Return [X, Y] of the center of cell containing provided text 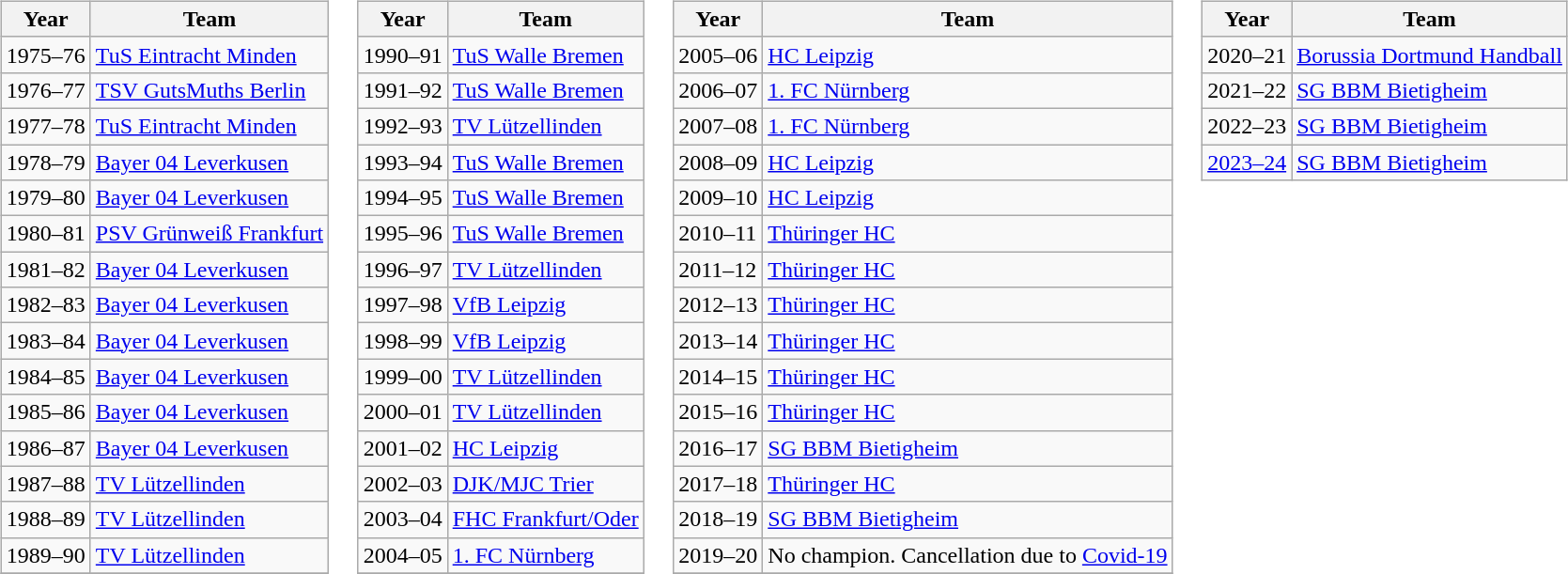
1987–88 [45, 484]
2009–10 [718, 198]
2015–16 [718, 412]
2004–05 [402, 555]
1999–00 [402, 377]
1992–93 [402, 126]
2005–06 [718, 54]
1986–87 [45, 448]
FHC Frankfurt/Oder [545, 520]
DJK/MJC Trier [545, 484]
1980–81 [45, 234]
1975–76 [45, 54]
1989–90 [45, 555]
2001–02 [402, 448]
1990–91 [402, 54]
1994–95 [402, 198]
2013–14 [718, 341]
1991–92 [402, 90]
2014–15 [718, 377]
1979–80 [45, 198]
2019–20 [718, 555]
2021–22 [1248, 90]
1988–89 [45, 520]
2007–08 [718, 126]
2008–09 [718, 163]
1985–86 [45, 412]
1993–94 [402, 163]
2003–04 [402, 520]
1981–82 [45, 270]
2002–03 [402, 484]
TSV GutsMuths Berlin [209, 90]
2016–17 [718, 448]
2023–24 [1248, 163]
2018–19 [718, 520]
1977–78 [45, 126]
2017–18 [718, 484]
1995–96 [402, 234]
1978–79 [45, 163]
1998–99 [402, 341]
1982–83 [45, 305]
2011–12 [718, 270]
2006–07 [718, 90]
PSV Grünweiß Frankfurt [209, 234]
No champion. Cancellation due to Covid-19 [968, 555]
1984–85 [45, 377]
1996–97 [402, 270]
1997–98 [402, 305]
2022–23 [1248, 126]
2012–13 [718, 305]
2010–11 [718, 234]
Borussia Dortmund Handball [1430, 54]
2000–01 [402, 412]
2020–21 [1248, 54]
1976–77 [45, 90]
1983–84 [45, 341]
